Determine the [X, Y] coordinate at the center of the cell enclosing the given text.  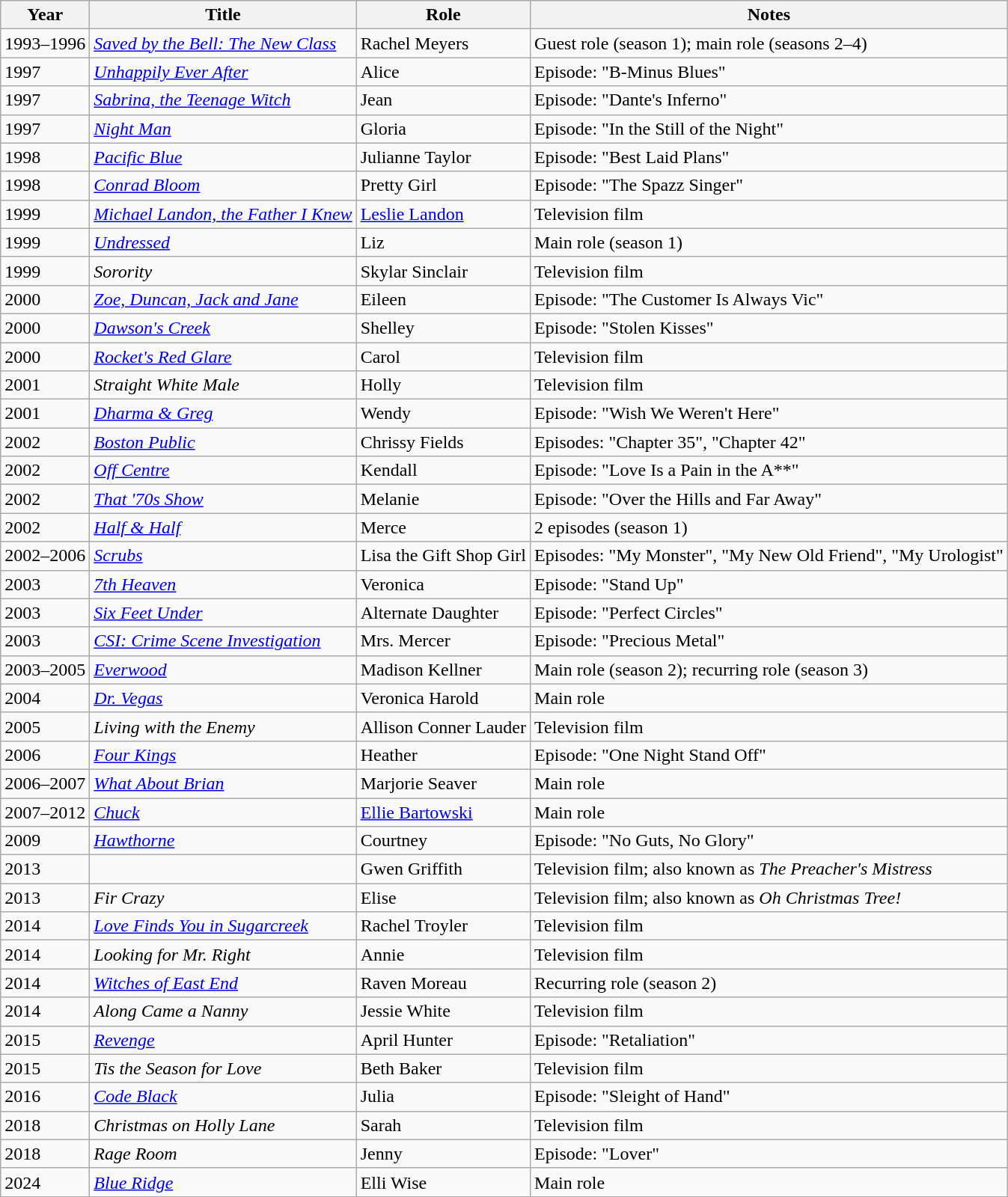
2024 [45, 1182]
Shelley [443, 328]
Saved by the Bell: The New Class [223, 43]
Pretty Girl [443, 186]
Veronica [443, 584]
Eileen [443, 299]
Chuck [223, 812]
Episode: "The Customer Is Always Vic" [769, 299]
Role [443, 15]
Episode: "Wish We Weren't Here" [769, 414]
Television film; also known as The Preacher's Mistress [769, 869]
Six Feet Under [223, 613]
What About Brian [223, 783]
Hawthorne [223, 841]
Rocket's Red Glare [223, 357]
Episode: "Perfect Circles" [769, 613]
Madison Kellner [443, 670]
Sorority [223, 271]
Episode: "The Spazz Singer" [769, 186]
Blue Ridge [223, 1182]
Lisa the Gift Shop Girl [443, 556]
That '70s Show [223, 499]
Recurring role (season 2) [769, 983]
Gloria [443, 129]
Zoe, Duncan, Jack and Jane [223, 299]
Marjorie Seaver [443, 783]
Elise [443, 898]
Night Man [223, 129]
Dharma & Greg [223, 414]
Merce [443, 527]
Sarah [443, 1125]
2005 [45, 726]
Looking for Mr. Right [223, 955]
Allison Conner Lauder [443, 726]
Episode: "Sleight of Hand" [769, 1097]
Conrad Bloom [223, 186]
Witches of East End [223, 983]
Fir Crazy [223, 898]
Rachel Troyler [443, 926]
Episode: "Over the Hills and Far Away" [769, 499]
Liz [443, 242]
Kendall [443, 471]
Jenny [443, 1154]
Melanie [443, 499]
April Hunter [443, 1040]
1993–1996 [45, 43]
Sabrina, the Teenage Witch [223, 100]
Episode: "Retaliation" [769, 1040]
Dr. Vegas [223, 698]
Off Centre [223, 471]
Annie [443, 955]
Episode: "Precious Metal" [769, 641]
Pacific Blue [223, 157]
7th Heaven [223, 584]
Rachel Meyers [443, 43]
Notes [769, 15]
Revenge [223, 1040]
2007–2012 [45, 812]
Living with the Enemy [223, 726]
Episode: "Dante's Inferno" [769, 100]
2002–2006 [45, 556]
2006 [45, 755]
Episodes: "Chapter 35", "Chapter 42" [769, 442]
Boston Public [223, 442]
Episode: "Stolen Kisses" [769, 328]
Unhappily Ever After [223, 72]
Episode: "Stand Up" [769, 584]
Love Finds You in Sugarcreek [223, 926]
Code Black [223, 1097]
Four Kings [223, 755]
Scrubs [223, 556]
Chrissy Fields [443, 442]
2016 [45, 1097]
2003–2005 [45, 670]
Beth Baker [443, 1068]
Episode: "One Night Stand Off" [769, 755]
Veronica Harold [443, 698]
Alternate Daughter [443, 613]
Straight White Male [223, 385]
Holly [443, 385]
Title [223, 15]
Along Came a Nanny [223, 1011]
Julia [443, 1097]
Episodes: "My Monster", "My New Old Friend", "My Urologist" [769, 556]
Television film; also known as Oh Christmas Tree! [769, 898]
Courtney [443, 841]
Dawson's Creek [223, 328]
Everwood [223, 670]
Raven Moreau [443, 983]
Jessie White [443, 1011]
Undressed [223, 242]
Elli Wise [443, 1182]
Episode: "Best Laid Plans" [769, 157]
Skylar Sinclair [443, 271]
Julianne Taylor [443, 157]
Episode: "No Guts, No Glory" [769, 841]
Gwen Griffith [443, 869]
Christmas on Holly Lane [223, 1125]
Wendy [443, 414]
Tis the Season for Love [223, 1068]
Episode: "B-Minus Blues" [769, 72]
Michael Landon, the Father I Knew [223, 214]
Mrs. Mercer [443, 641]
Carol [443, 357]
Rage Room [223, 1154]
Episode: "Love Is a Pain in the A**" [769, 471]
CSI: Crime Scene Investigation [223, 641]
Main role (season 1) [769, 242]
Year [45, 15]
Episode: "In the Still of the Night" [769, 129]
Heather [443, 755]
2006–2007 [45, 783]
Ellie Bartowski [443, 812]
2 episodes (season 1) [769, 527]
Leslie Landon [443, 214]
Half & Half [223, 527]
Jean [443, 100]
Guest role (season 1); main role (seasons 2–4) [769, 43]
Main role (season 2); recurring role (season 3) [769, 670]
2004 [45, 698]
2009 [45, 841]
Alice [443, 72]
Episode: "Lover" [769, 1154]
